From the cell containing the given text, extract its center point as (X, Y) coordinate. 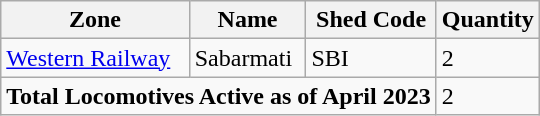
Western Railway (95, 58)
Sabarmati (248, 58)
Zone (95, 20)
Shed Code (371, 20)
Quantity (488, 20)
Total Locomotives Active as of April 2023 (218, 96)
Name (248, 20)
SBI (371, 58)
